Find where the given text appears and provide that cell's center as [x, y] coordinate. 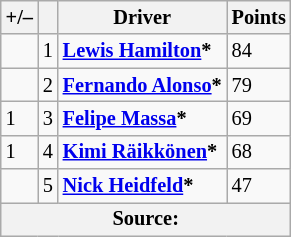
4 [48, 152]
Points [259, 17]
2 [48, 85]
Source: [146, 219]
47 [259, 186]
Driver [142, 17]
3 [48, 118]
Kimi Räikkönen* [142, 152]
79 [259, 85]
84 [259, 51]
Felipe Massa* [142, 118]
Fernando Alonso* [142, 85]
+/– [20, 17]
Nick Heidfeld* [142, 186]
69 [259, 118]
68 [259, 152]
5 [48, 186]
Lewis Hamilton* [142, 51]
